Identify which cell holds the provided text, then report its [X, Y] central coordinate. 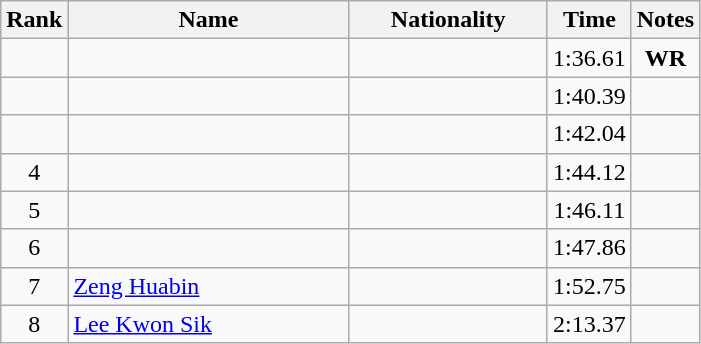
1:44.12 [589, 172]
1:47.86 [589, 248]
1:52.75 [589, 286]
1:42.04 [589, 134]
WR [665, 58]
5 [34, 210]
8 [34, 324]
1:46.11 [589, 210]
Time [589, 20]
4 [34, 172]
Notes [665, 20]
Zeng Huabin [208, 286]
Nationality [448, 20]
6 [34, 248]
2:13.37 [589, 324]
Rank [34, 20]
1:36.61 [589, 58]
1:40.39 [589, 96]
Lee Kwon Sik [208, 324]
Name [208, 20]
7 [34, 286]
